Search for the cell housing the specified text and yield its [x, y] center coordinate. 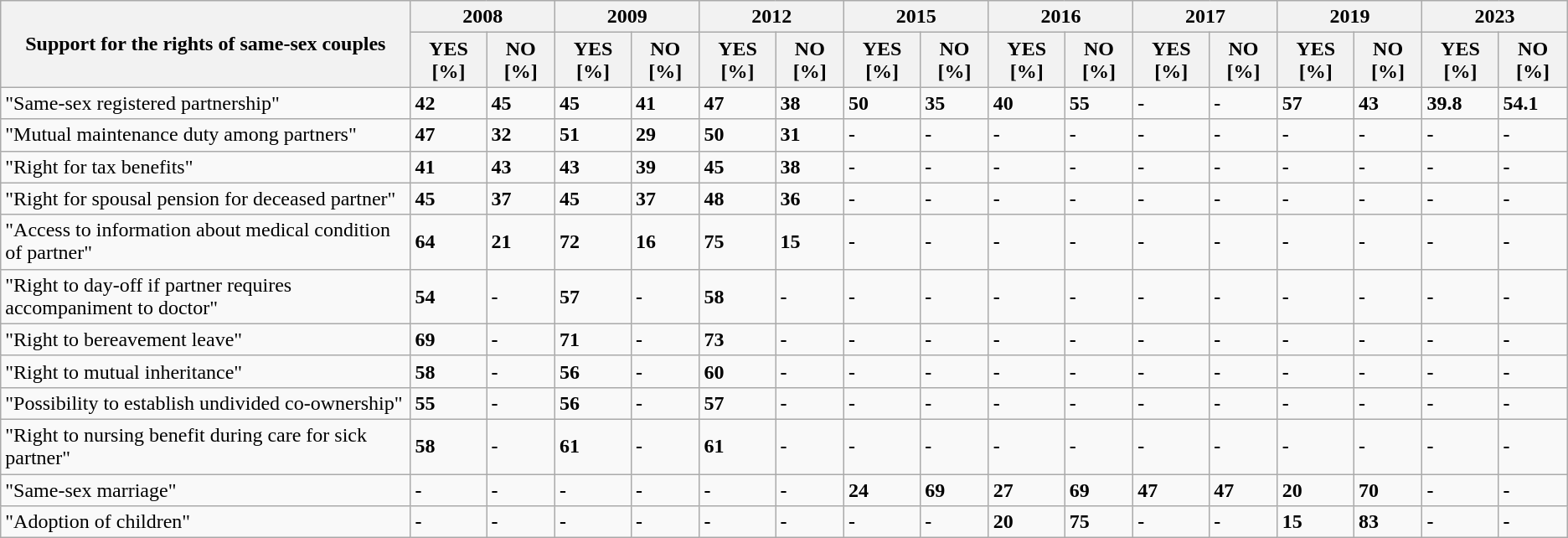
64 [449, 241]
"Right for tax benefits" [206, 167]
2008 [482, 17]
"Same-sex marriage" [206, 490]
70 [1387, 490]
29 [665, 135]
16 [665, 241]
2017 [1206, 17]
72 [593, 241]
54 [449, 297]
"Right to day-off if partner requires accompaniment to doctor" [206, 297]
"Adoption of children" [206, 522]
32 [521, 135]
2012 [772, 17]
2016 [1060, 17]
"Right to mutual inheritance" [206, 371]
83 [1387, 522]
"Right to bereavement leave" [206, 339]
39 [665, 167]
31 [809, 135]
Support for the rights of same-sex couples [206, 44]
24 [883, 490]
2009 [627, 17]
35 [955, 103]
40 [1027, 103]
39.8 [1461, 103]
60 [737, 371]
27 [1027, 490]
"Possibility to establish undivided co-ownership" [206, 403]
2023 [1494, 17]
"Access to information about medical condition of partner" [206, 241]
42 [449, 103]
36 [809, 199]
54.1 [1533, 103]
73 [737, 339]
48 [737, 199]
"Right to nursing benefit during care for sick partner" [206, 446]
"Right for spousal pension for deceased partner" [206, 199]
2015 [916, 17]
2019 [1350, 17]
51 [593, 135]
"Same-sex registered partnership" [206, 103]
21 [521, 241]
"Mutual maintenance duty among partners" [206, 135]
71 [593, 339]
